Search for the cell housing the specified text and yield its [x, y] center coordinate. 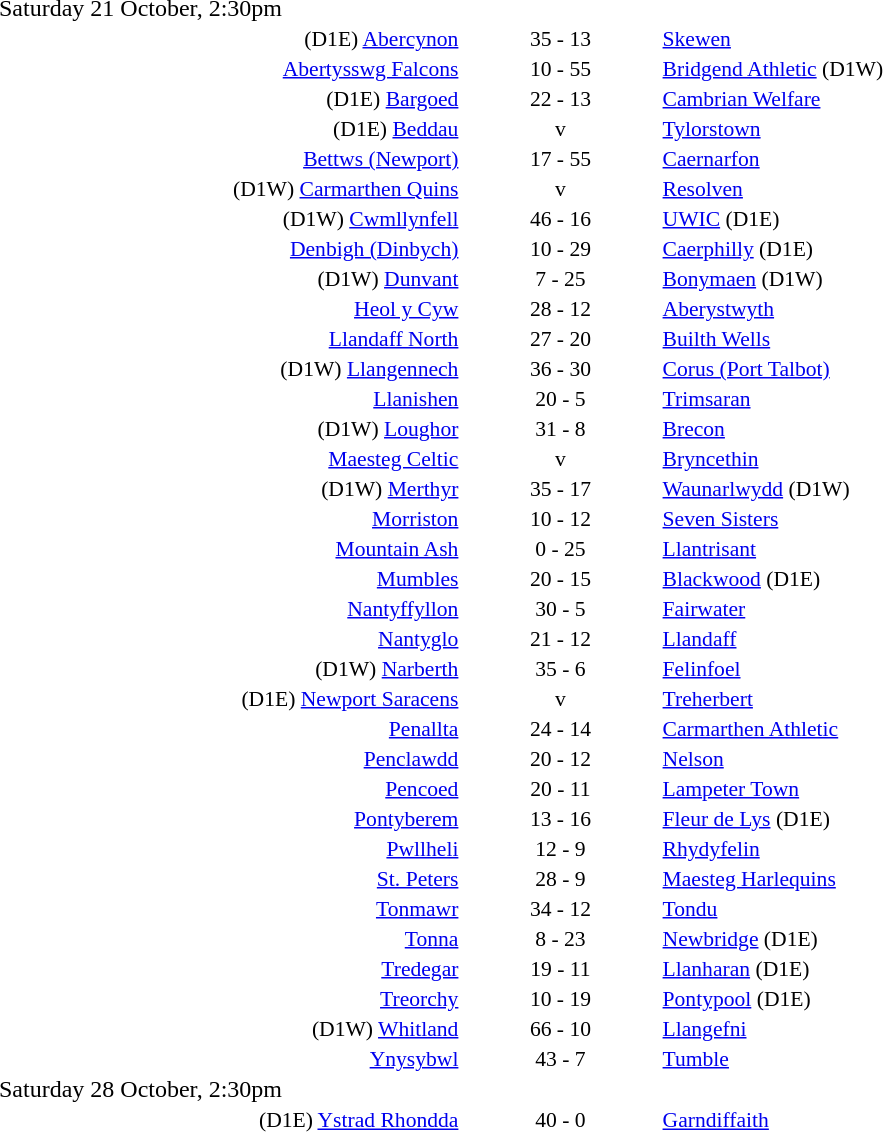
24 - 14 [560, 728]
12 - 9 [560, 848]
22 - 13 [560, 98]
20 - 12 [560, 758]
20 - 11 [560, 788]
34 - 12 [560, 908]
8 - 23 [560, 938]
10 - 12 [560, 518]
66 - 10 [560, 1028]
35 - 13 [560, 38]
10 - 19 [560, 998]
19 - 11 [560, 968]
13 - 16 [560, 818]
30 - 5 [560, 608]
17 - 55 [560, 158]
46 - 16 [560, 218]
31 - 8 [560, 428]
10 - 55 [560, 68]
36 - 30 [560, 368]
21 - 12 [560, 638]
0 - 25 [560, 548]
20 - 15 [560, 578]
28 - 12 [560, 308]
27 - 20 [560, 338]
43 - 7 [560, 1058]
28 - 9 [560, 878]
20 - 5 [560, 398]
7 - 25 [560, 278]
10 - 29 [560, 248]
35 - 6 [560, 668]
35 - 17 [560, 488]
